For the text-containing cell, return its midpoint in (x, y) coordinate format. 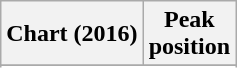
Peakposition (189, 34)
Chart (2016) (72, 34)
